Scan for the cell matching the given text and deliver its [x, y] coordinate at center. 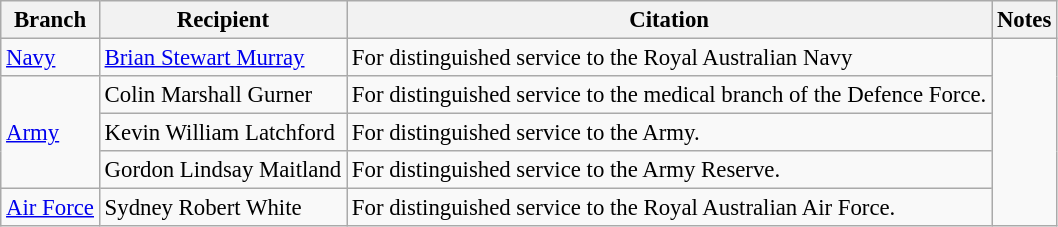
For distinguished service to the Army. [670, 133]
For distinguished service to the Royal Australian Air Force. [670, 208]
For distinguished service to the Royal Australian Navy [670, 58]
Sydney Robert White [222, 208]
For distinguished service to the medical branch of the Defence Force. [670, 95]
Brian Stewart Murray [222, 58]
Branch [50, 20]
Colin Marshall Gurner [222, 95]
Notes [1024, 20]
Air Force [50, 208]
Gordon Lindsay Maitland [222, 170]
Kevin William Latchford [222, 133]
Citation [670, 20]
For distinguished service to the Army Reserve. [670, 170]
Navy [50, 58]
Army [50, 132]
Recipient [222, 20]
